Output the [X, Y] coordinate of the center of the cell containing the given text.  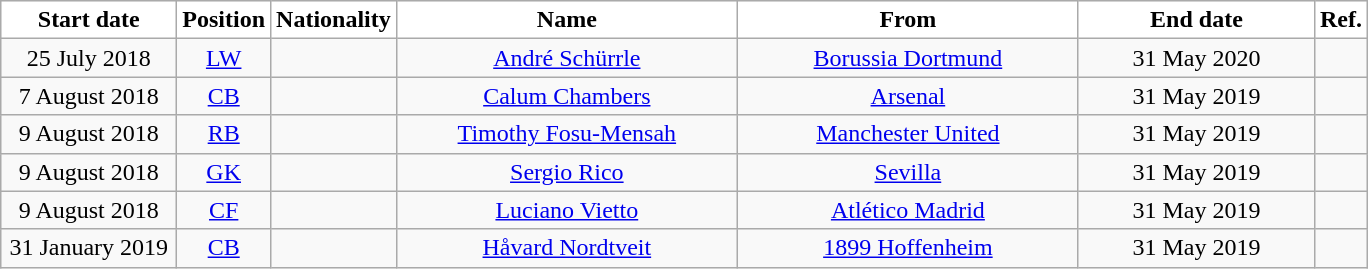
LW [224, 58]
Luciano Vietto [566, 210]
André Schürrle [566, 58]
CF [224, 210]
End date [1196, 20]
Ref. [1340, 20]
Calum Chambers [566, 96]
1899 Hoffenheim [908, 248]
Sevilla [908, 172]
Arsenal [908, 96]
Timothy Fosu-Mensah [566, 134]
RB [224, 134]
From [908, 20]
Atlético Madrid [908, 210]
GK [224, 172]
7 August 2018 [89, 96]
Sergio Rico [566, 172]
Name [566, 20]
31 May 2020 [1196, 58]
31 January 2019 [89, 248]
Borussia Dortmund [908, 58]
Håvard Nordtveit [566, 248]
Start date [89, 20]
25 July 2018 [89, 58]
Position [224, 20]
Nationality [334, 20]
Manchester United [908, 134]
